Locate the cell with the specified text and output its (X, Y) center coordinate. 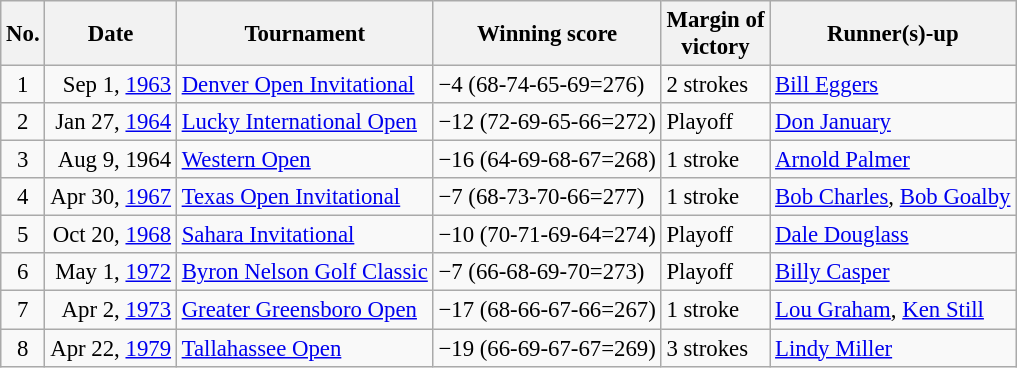
Sep 1, 1963 (110, 85)
Greater Greensboro Open (304, 310)
−7 (68-73-70-66=277) (547, 197)
Apr 22, 1979 (110, 348)
Bob Charles, Bob Goalby (893, 197)
Don January (893, 122)
−4 (68-74-65-69=276) (547, 85)
−7 (66-68-69-70=273) (547, 273)
Runner(s)-up (893, 34)
6 (23, 273)
Sahara Invitational (304, 235)
Arnold Palmer (893, 160)
Tournament (304, 34)
Apr 2, 1973 (110, 310)
−10 (70-71-69-64=274) (547, 235)
Dale Douglass (893, 235)
Oct 20, 1968 (110, 235)
4 (23, 197)
3 strokes (716, 348)
8 (23, 348)
5 (23, 235)
−12 (72-69-65-66=272) (547, 122)
Byron Nelson Golf Classic (304, 273)
−16 (64-69-68-67=268) (547, 160)
Lou Graham, Ken Still (893, 310)
Aug 9, 1964 (110, 160)
2 (23, 122)
Winning score (547, 34)
−19 (66-69-67-67=269) (547, 348)
May 1, 1972 (110, 273)
2 strokes (716, 85)
No. (23, 34)
Jan 27, 1964 (110, 122)
Denver Open Invitational (304, 85)
Billy Casper (893, 273)
Tallahassee Open (304, 348)
Date (110, 34)
Bill Eggers (893, 85)
Texas Open Invitational (304, 197)
Margin ofvictory (716, 34)
Lucky International Open (304, 122)
Western Open (304, 160)
−17 (68-66-67-66=267) (547, 310)
3 (23, 160)
Lindy Miller (893, 348)
1 (23, 85)
7 (23, 310)
Apr 30, 1967 (110, 197)
